Provide the (X, Y) coordinate of the cell's center where the given text is located.  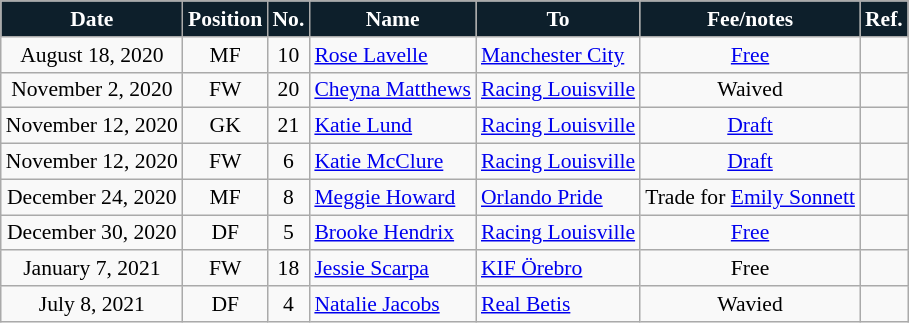
Ref. (884, 19)
20 (288, 90)
Waived (750, 90)
Jessie Scarpa (392, 269)
August 18, 2020 (92, 55)
January 7, 2021 (92, 269)
8 (288, 197)
November 2, 2020 (92, 90)
Wavied (750, 304)
Rose Lavelle (392, 55)
Brooke Hendrix (392, 233)
Fee/notes (750, 19)
To (558, 19)
December 24, 2020 (92, 197)
Natalie Jacobs (392, 304)
Orlando Pride (558, 197)
10 (288, 55)
4 (288, 304)
Meggie Howard (392, 197)
Position (225, 19)
6 (288, 162)
18 (288, 269)
Name (392, 19)
Katie Lund (392, 126)
December 30, 2020 (92, 233)
July 8, 2021 (92, 304)
21 (288, 126)
GK (225, 126)
Trade for Emily Sonnett (750, 197)
Date (92, 19)
Manchester City (558, 55)
No. (288, 19)
Real Betis (558, 304)
KIF Örebro (558, 269)
Katie McClure (392, 162)
5 (288, 233)
Cheyna Matthews (392, 90)
